Detect which cell encompasses the target text, then output its [x, y] center coordinate. 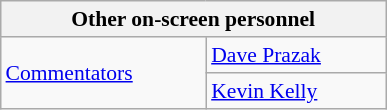
Commentators [104, 72]
Kevin Kelly [296, 91]
Dave Prazak [296, 55]
Other on-screen personnel [194, 19]
